Identify which cell holds the provided text, then report its [X, Y] central coordinate. 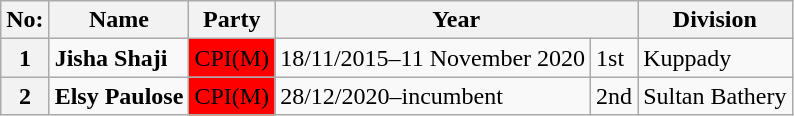
2 [25, 96]
Division [715, 20]
Sultan Bathery [715, 96]
Name [119, 20]
1 [25, 58]
Year [456, 20]
1st [614, 58]
18/11/2015–11 November 2020 [433, 58]
Elsy Paulose [119, 96]
2nd [614, 96]
Party [232, 20]
No: [25, 20]
Jisha Shaji [119, 58]
28/12/2020–incumbent [433, 96]
Kuppady [715, 58]
